Pinpoint the cell where the given text exists, returning its (X, Y) midpoint coordinate. 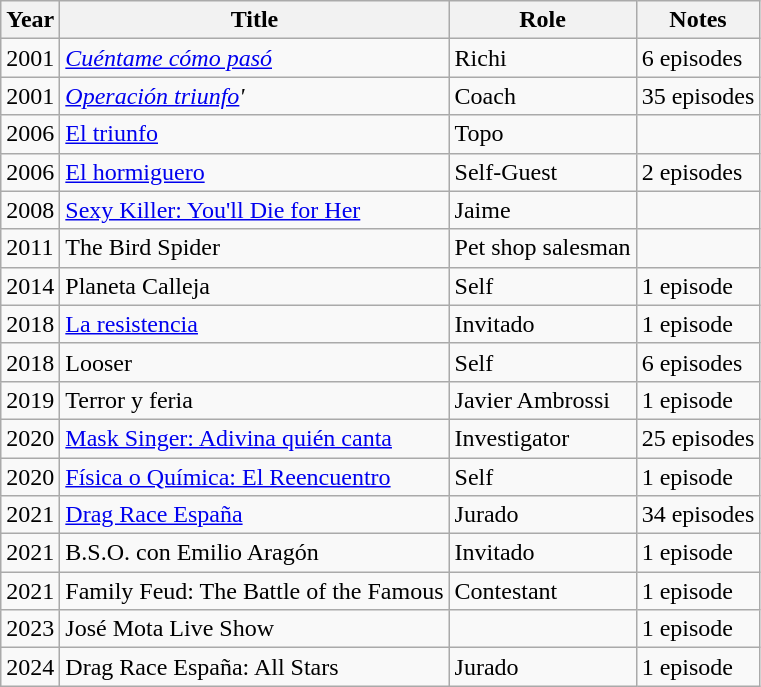
Family Feud: The Battle of the Famous (254, 591)
Jaime (542, 210)
Mask Singer: Adivina quién canta (254, 438)
35 episodes (698, 96)
La resistencia (254, 324)
34 episodes (698, 515)
Planeta Calleja (254, 286)
Cuéntame cómo pasó (254, 58)
Notes (698, 20)
Javier Ambrossi (542, 400)
Looser (254, 362)
2014 (30, 286)
2008 (30, 210)
Sexy Killer: You'll Die for Her (254, 210)
Title (254, 20)
2 episodes (698, 172)
Drag Race España: All Stars (254, 667)
The Bird Spider (254, 248)
Year (30, 20)
Pet shop salesman (542, 248)
Role (542, 20)
El hormiguero (254, 172)
Investigator (542, 438)
El triunfo (254, 134)
2023 (30, 629)
Self-Guest (542, 172)
Operación triunfo' (254, 96)
Contestant (542, 591)
Richi (542, 58)
Topo (542, 134)
Terror y feria (254, 400)
Física o Química: El Reencuentro (254, 477)
Drag Race España (254, 515)
Coach (542, 96)
2019 (30, 400)
2011 (30, 248)
B.S.O. con Emilio Aragón (254, 553)
José Mota Live Show (254, 629)
2024 (30, 667)
25 episodes (698, 438)
